Pinpoint the cell where the given text exists, returning its [x, y] midpoint coordinate. 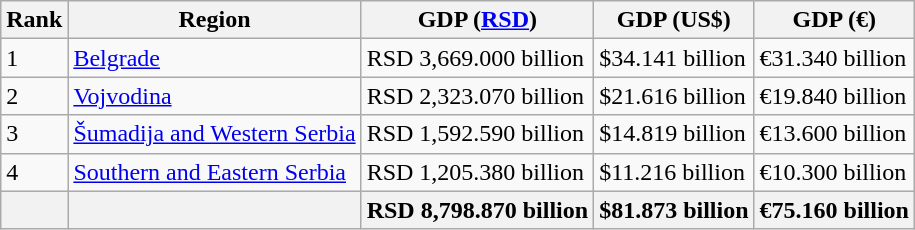
2 [34, 96]
RSD 8,798.870 billion [477, 210]
Rank [34, 20]
RSD 3,669.000 billion [477, 58]
€31.340 billion [834, 58]
RSD 1,592.590 billion [477, 134]
GDP (RSD) [477, 20]
4 [34, 172]
RSD 1,205.380 billion [477, 172]
1 [34, 58]
€75.160 billion [834, 210]
GDP (€) [834, 20]
GDP (US$) [674, 20]
RSD 2,323.070 billion [477, 96]
Belgrade [214, 58]
3 [34, 134]
$21.616 billion [674, 96]
Region [214, 20]
€10.300 billion [834, 172]
€13.600 billion [834, 134]
$14.819 billion [674, 134]
$34.141 billion [674, 58]
Šumadija and Western Serbia [214, 134]
$81.873 billion [674, 210]
Southern and Eastern Serbia [214, 172]
€19.840 billion [834, 96]
Vojvodina [214, 96]
$11.216 billion [674, 172]
